Return [X, Y] of the center of cell containing provided text 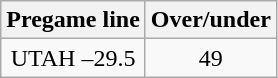
Pregame line [74, 20]
UTAH –29.5 [74, 58]
Over/under [210, 20]
49 [210, 58]
